Search for the cell housing the specified text and yield its [x, y] center coordinate. 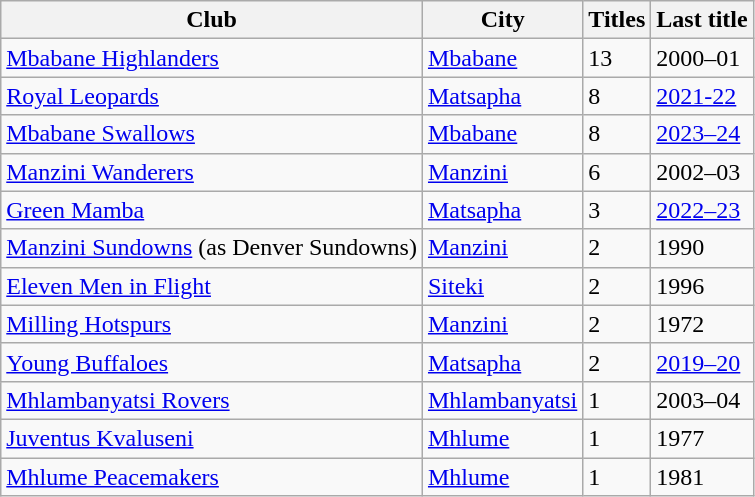
1990 [702, 248]
Young Buffaloes [212, 362]
Mhlambanyatsi Rovers [212, 400]
Manzini Sundowns (as Denver Sundowns) [212, 248]
Last title [702, 20]
2022–23 [702, 210]
Manzini Wanderers [212, 172]
3 [617, 210]
Siteki [502, 286]
6 [617, 172]
1972 [702, 324]
Juventus Kvaluseni [212, 438]
Mbabane Highlanders [212, 58]
Milling Hotspurs [212, 324]
Mbabane Swallows [212, 134]
Club [212, 20]
Mhlambanyatsi [502, 400]
2019–20 [702, 362]
Mhlume Peacemakers [212, 477]
13 [617, 58]
1977 [702, 438]
2002–03 [702, 172]
Royal Leopards [212, 96]
City [502, 20]
2003–04 [702, 400]
Green Mamba [212, 210]
Titles [617, 20]
1981 [702, 477]
Eleven Men in Flight [212, 286]
2000–01 [702, 58]
1996 [702, 286]
2021-22 [702, 96]
2023–24 [702, 134]
